Search for the cell housing the specified text and yield its [X, Y] center coordinate. 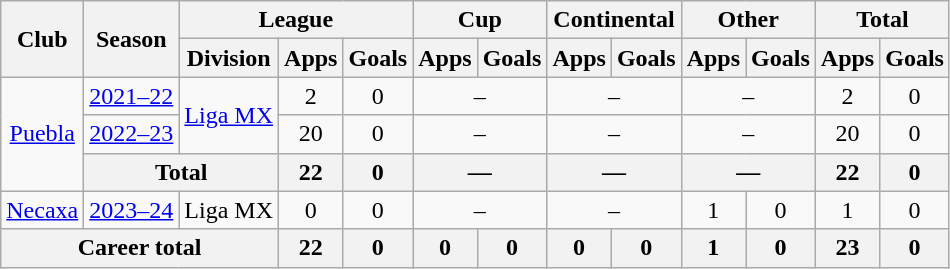
Cup [480, 20]
Season [132, 39]
2021–22 [132, 96]
Other [748, 20]
23 [847, 248]
League [296, 20]
Continental [614, 20]
Division [229, 58]
Necaxa [42, 210]
Club [42, 39]
Career total [140, 248]
2023–24 [132, 210]
Puebla [42, 134]
2022–23 [132, 134]
